Provide the [X, Y] coordinate of the cell's center where the given text is located.  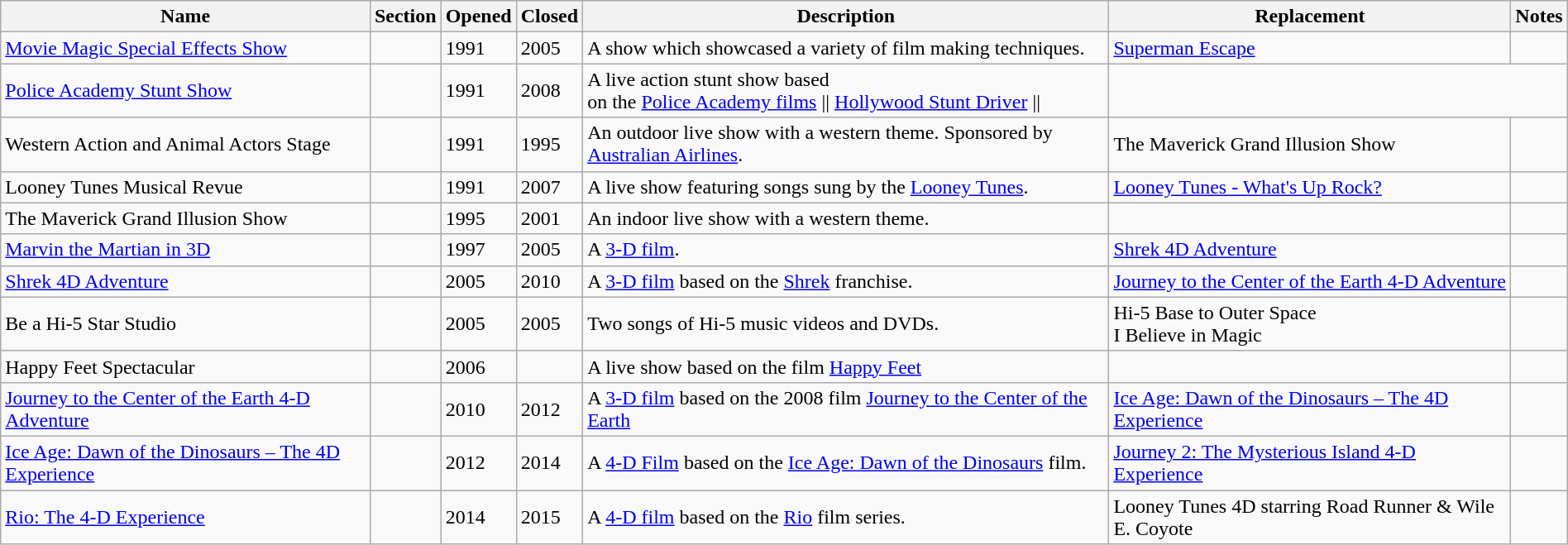
A live show based on the film Happy Feet [846, 366]
Happy Feet Spectacular [185, 366]
Movie Magic Special Effects Show [185, 48]
A show which showcased a variety of film making techniques. [846, 48]
A 3-D film. [846, 250]
Two songs of Hi-5 music videos and DVDs. [846, 324]
Looney Tunes - What's Up Rock? [1310, 187]
Description [846, 17]
An indoor live show with a western theme. [846, 218]
Looney Tunes Musical Revue [185, 187]
Notes [1539, 17]
Name [185, 17]
Police Academy Stunt Show [185, 91]
1997 [478, 250]
A 3-D film based on the 2008 film Journey to the Center of the Earth [846, 409]
Rio: The 4-D Experience [185, 516]
Hi-5 Base to Outer SpaceI Believe in Magic [1310, 324]
Superman Escape [1310, 48]
Replacement [1310, 17]
A live action stunt show basedon the Police Academy films || Hollywood Stunt Driver || [846, 91]
Opened [478, 17]
Closed [549, 17]
2007 [549, 187]
2015 [549, 516]
A 4-D film based on the Rio film series. [846, 516]
Be a Hi-5 Star Studio [185, 324]
Western Action and Animal Actors Stage [185, 144]
Looney Tunes 4D starring Road Runner & Wile E. Coyote [1310, 516]
A live show featuring songs sung by the Looney Tunes. [846, 187]
A 4-D Film based on the Ice Age: Dawn of the Dinosaurs film. [846, 463]
A 3-D film based on the Shrek franchise. [846, 281]
2006 [478, 366]
An outdoor live show with a western theme. Sponsored by Australian Airlines. [846, 144]
Section [405, 17]
Journey 2: The Mysterious Island 4-D Experience [1310, 463]
Marvin the Martian in 3D [185, 250]
2001 [549, 218]
2008 [549, 91]
